Scan for the cell matching the given text and deliver its [x, y] coordinate at center. 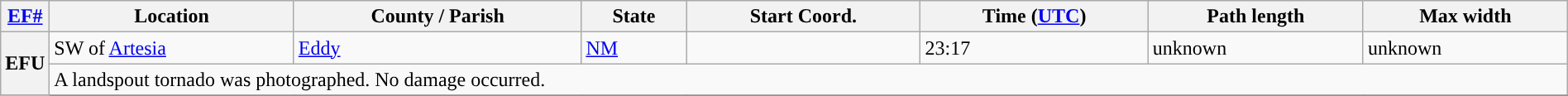
SW of Artesia [172, 48]
23:17 [1034, 48]
Location [172, 17]
Eddy [437, 48]
County / Parish [437, 17]
Time (UTC) [1034, 17]
Max width [1465, 17]
EFU [25, 64]
NM [633, 48]
State [633, 17]
Path length [1255, 17]
Start Coord. [804, 17]
A landspout tornado was photographed. No damage occurred. [809, 79]
EF# [25, 17]
